Detect which cell encompasses the target text, then output its [x, y] center coordinate. 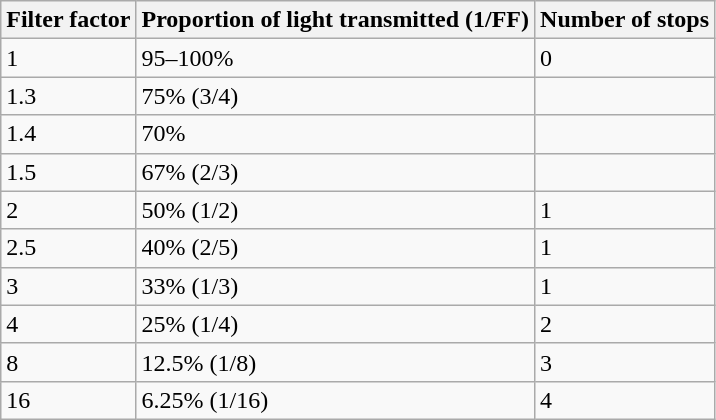
67% (2/3) [336, 172]
2.5 [68, 248]
0 [625, 58]
Proportion of light transmitted (1/FF) [336, 20]
Filter factor [68, 20]
12.5% (1/8) [336, 362]
40% (2/5) [336, 248]
1.3 [68, 96]
16 [68, 400]
Number of stops [625, 20]
1.4 [68, 134]
95–100% [336, 58]
50% (1/2) [336, 210]
8 [68, 362]
1.5 [68, 172]
25% (1/4) [336, 324]
75% (3/4) [336, 96]
6.25% (1/16) [336, 400]
33% (1/3) [336, 286]
70% [336, 134]
